Detect which cell encompasses the target text, then output its (X, Y) center coordinate. 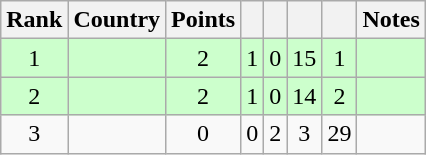
Notes (391, 20)
Country (117, 20)
15 (304, 58)
14 (304, 96)
29 (340, 134)
Rank (34, 20)
Points (204, 20)
